Determine the (x, y) coordinate at the center of the cell enclosing the given text.  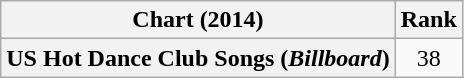
38 (428, 58)
Rank (428, 20)
Chart (2014) (198, 20)
US Hot Dance Club Songs (Billboard) (198, 58)
